Locate the cell with the specified text and output its [X, Y] center coordinate. 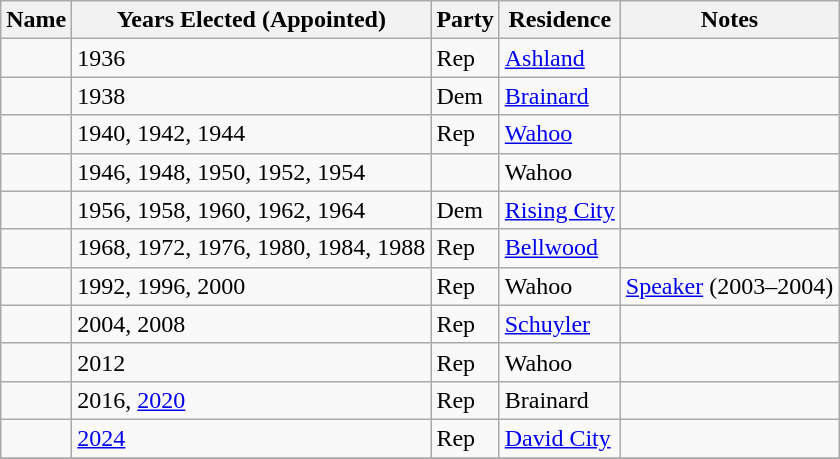
Speaker (2003–2004) [729, 286]
Residence [560, 20]
2024 [252, 438]
Notes [729, 20]
1946, 1948, 1950, 1952, 1954 [252, 172]
Years Elected (Appointed) [252, 20]
2004, 2008 [252, 324]
1938 [252, 96]
Name [36, 20]
Schuyler [560, 324]
Bellwood [560, 248]
Ashland [560, 58]
2012 [252, 362]
1956, 1958, 1960, 1962, 1964 [252, 210]
Party [465, 20]
1940, 1942, 1944 [252, 134]
Rising City [560, 210]
1968, 1972, 1976, 1980, 1984, 1988 [252, 248]
David City [560, 438]
1992, 1996, 2000 [252, 286]
2016, 2020 [252, 400]
1936 [252, 58]
